Determine the [X, Y] coordinate at the center of the cell enclosing the given text.  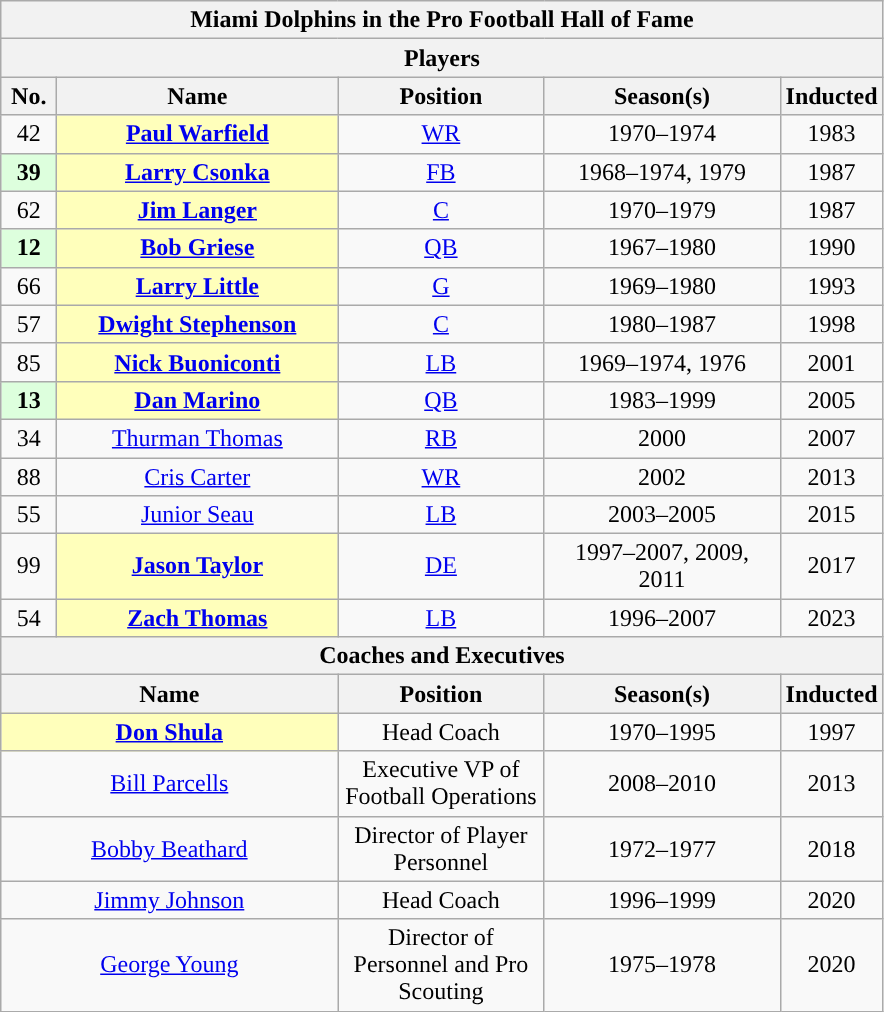
1969–1980 [662, 286]
1997–2007, 2009, 2011 [662, 566]
2001 [832, 362]
2003–2005 [662, 515]
G [441, 286]
57 [29, 324]
Executive VP of Football Operations [441, 784]
1970–1995 [662, 732]
RB [441, 438]
1969–1974, 1976 [662, 362]
Players [442, 58]
Junior Seau [198, 515]
2018 [832, 848]
2000 [662, 438]
34 [29, 438]
1998 [832, 324]
54 [29, 618]
2023 [832, 618]
2005 [832, 400]
Paul Warfield [198, 134]
1983 [832, 134]
2002 [662, 477]
1975–1978 [662, 965]
2008–2010 [662, 784]
Bob Griese [198, 248]
Director of Personnel and Pro Scouting [441, 965]
Jason Taylor [198, 566]
13 [29, 400]
Nick Buoniconti [198, 362]
66 [29, 286]
Dan Marino [198, 400]
1968–1974, 1979 [662, 172]
1983–1999 [662, 400]
12 [29, 248]
1996–2007 [662, 618]
Dwight Stephenson [198, 324]
1997 [832, 732]
1970–1974 [662, 134]
1967–1980 [662, 248]
1993 [832, 286]
1996–1999 [662, 900]
FB [441, 172]
62 [29, 210]
DE [441, 566]
Zach Thomas [198, 618]
1972–1977 [662, 848]
2015 [832, 515]
No. [29, 96]
Bill Parcells [170, 784]
Bobby Beathard [170, 848]
42 [29, 134]
99 [29, 566]
Coaches and Executives [442, 656]
Jim Langer [198, 210]
Larry Csonka [198, 172]
Larry Little [198, 286]
88 [29, 477]
George Young [170, 965]
Jimmy Johnson [170, 900]
2017 [832, 566]
1970–1979 [662, 210]
39 [29, 172]
Thurman Thomas [198, 438]
55 [29, 515]
Don Shula [170, 732]
85 [29, 362]
Cris Carter [198, 477]
1980–1987 [662, 324]
Miami Dolphins in the Pro Football Hall of Fame [442, 20]
1990 [832, 248]
2007 [832, 438]
Director of Player Personnel [441, 848]
